Return (x, y) of the center of cell containing provided text 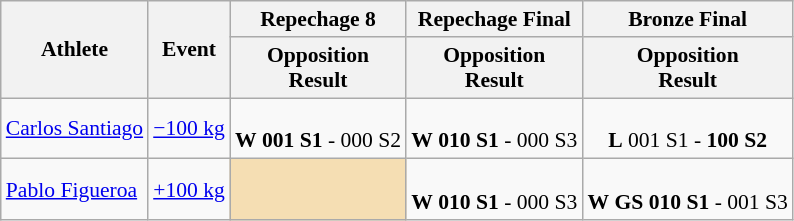
Carlos Santiago (74, 128)
−100 kg (189, 128)
Athlete (74, 50)
W 001 S1 - 000 S2 (318, 128)
Repechage 8 (318, 19)
L 001 S1 - 100 S2 (687, 128)
+100 kg (189, 190)
Repechage Final (494, 19)
Pablo Figueroa (74, 190)
Bronze Final (687, 19)
W GS 010 S1 - 001 S3 (687, 190)
Event (189, 50)
